Scan for the cell matching the given text and deliver its (x, y) coordinate at center. 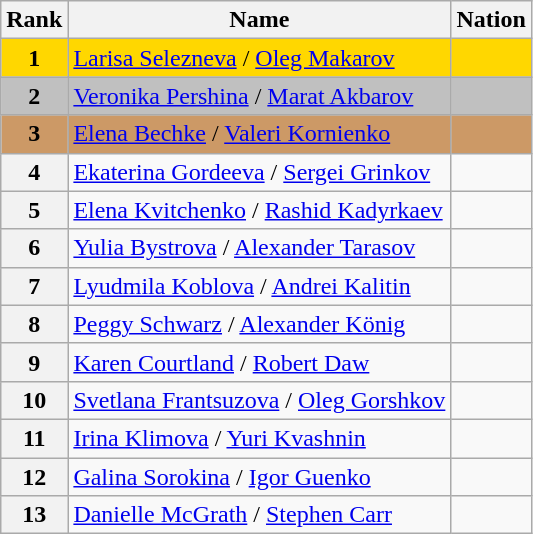
Rank (34, 20)
1 (34, 58)
Elena Kvitchenko / Rashid Kadyrkaev (260, 210)
Yulia Bystrova / Alexander Tarasov (260, 248)
2 (34, 96)
Karen Courtland / Robert Daw (260, 362)
12 (34, 477)
13 (34, 515)
7 (34, 286)
Galina Sorokina / Igor Guenko (260, 477)
Elena Bechke / Valeri Kornienko (260, 134)
Peggy Schwarz / Alexander König (260, 324)
4 (34, 172)
Irina Klimova / Yuri Kvashnin (260, 438)
9 (34, 362)
Name (260, 20)
Danielle McGrath / Stephen Carr (260, 515)
3 (34, 134)
8 (34, 324)
10 (34, 400)
5 (34, 210)
Ekaterina Gordeeva / Sergei Grinkov (260, 172)
11 (34, 438)
6 (34, 248)
Svetlana Frantsuzova / Oleg Gorshkov (260, 400)
Larisa Selezneva / Oleg Makarov (260, 58)
Lyudmila Koblova / Andrei Kalitin (260, 286)
Veronika Pershina / Marat Akbarov (260, 96)
Nation (491, 20)
